Search for the cell housing the specified text and yield its [X, Y] center coordinate. 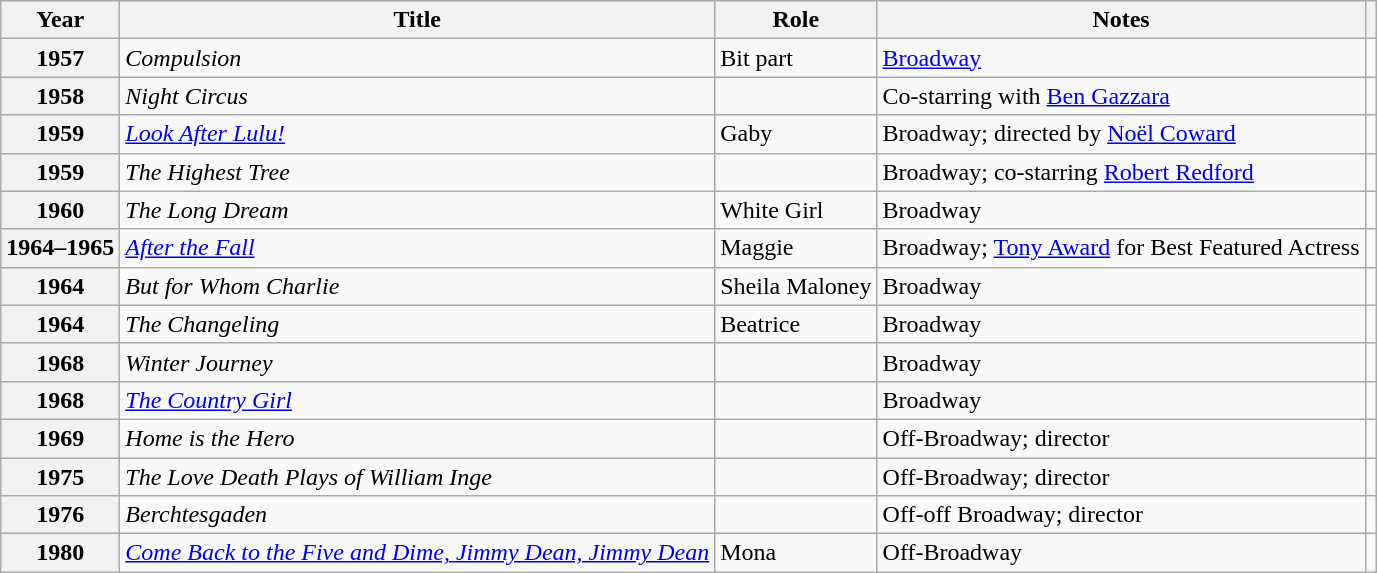
1975 [60, 477]
The Highest Tree [418, 172]
1957 [60, 58]
White Girl [796, 210]
Bit part [796, 58]
Broadway; directed by Noël Coward [1121, 134]
Night Circus [418, 96]
Notes [1121, 20]
Sheila Maloney [796, 286]
Off-Broadway [1121, 553]
But for Whom Charlie [418, 286]
Gaby [796, 134]
Off-off Broadway; director [1121, 515]
1976 [60, 515]
Compulsion [418, 58]
Mona [796, 553]
Berchtesgaden [418, 515]
1958 [60, 96]
The Country Girl [418, 400]
1980 [60, 553]
Come Back to the Five and Dime, Jimmy Dean, Jimmy Dean [418, 553]
1969 [60, 438]
1964–1965 [60, 248]
Beatrice [796, 324]
Co-starring with Ben Gazzara [1121, 96]
Look After Lulu! [418, 134]
After the Fall [418, 248]
The Changeling [418, 324]
Winter Journey [418, 362]
Role [796, 20]
Broadway; Tony Award for Best Featured Actress [1121, 248]
Title [418, 20]
The Long Dream [418, 210]
Maggie [796, 248]
1960 [60, 210]
The Love Death Plays of William Inge [418, 477]
Home is the Hero [418, 438]
Broadway; co-starring Robert Redford [1121, 172]
Year [60, 20]
